Search for the cell housing the specified text and yield its [x, y] center coordinate. 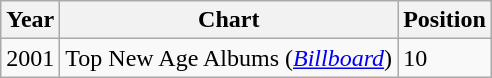
2001 [30, 58]
Year [30, 20]
Top New Age Albums (Billboard) [229, 58]
Position [445, 20]
Chart [229, 20]
10 [445, 58]
